Detect which cell encompasses the target text, then output its (X, Y) center coordinate. 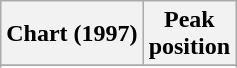
Chart (1997) (72, 34)
Peakposition (189, 34)
